Identify which cell holds the provided text, then report its [X, Y] central coordinate. 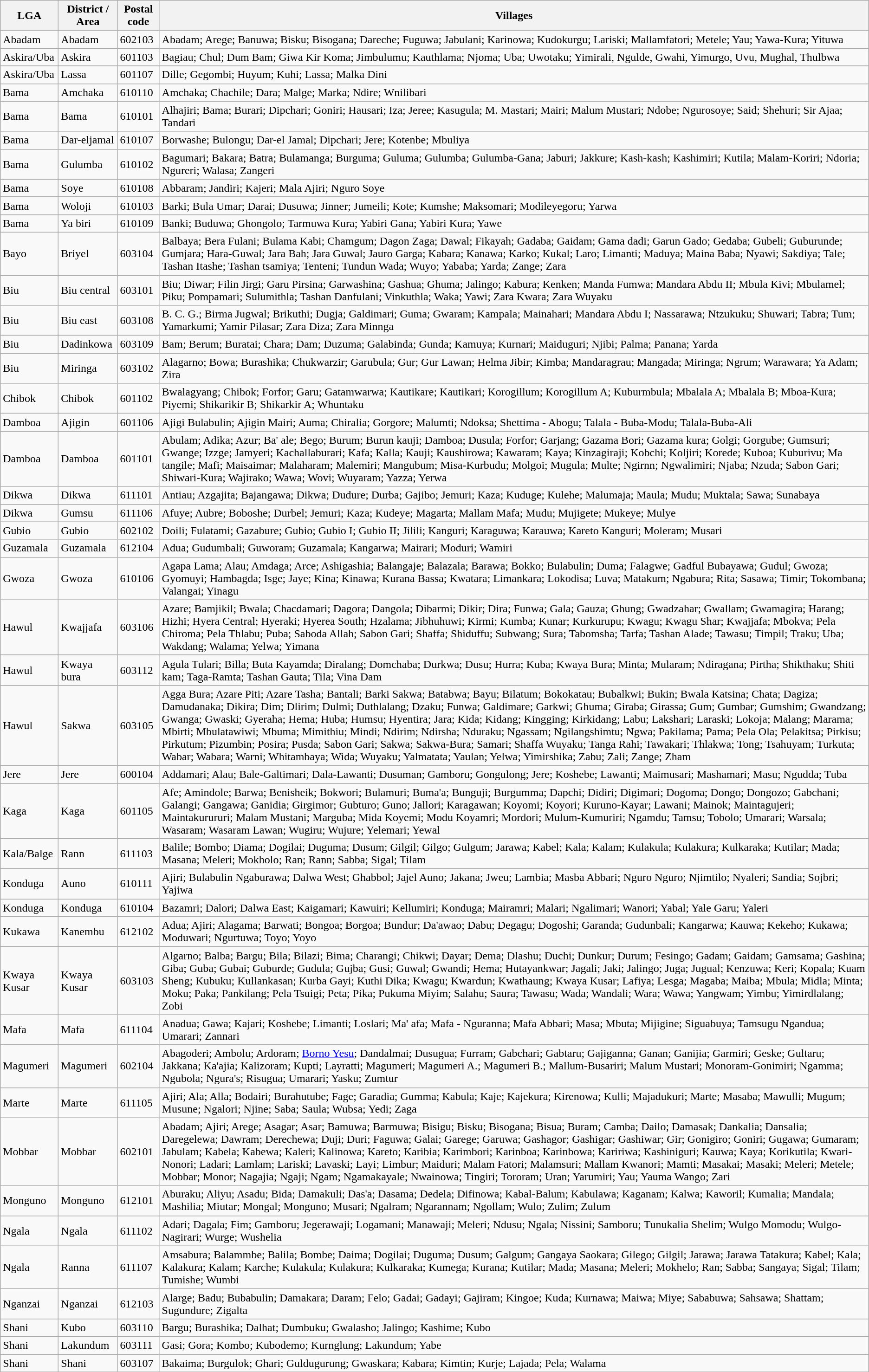
610108 [138, 188]
602104 [138, 1066]
601102 [138, 398]
601103 [138, 57]
602101 [138, 1152]
LGA [30, 16]
Dille; Gegombi; Huyum; Kuhi; Lassa; Malka Dini [514, 75]
602103 [138, 39]
603103 [138, 981]
Miringa [88, 369]
Adua; Gudumbali; Guworam; Guzamala; Kangarwa; Mairari; Moduri; Wamiri [514, 548]
612104 [138, 548]
Gumsu [88, 513]
611101 [138, 495]
Ajigi Bulabulin; Ajigin Mairi; Auma; Chiralia; Gorgore; Malumti; Ndoksa; Shettima - Abogu; Talala - Buba-Modu; Talala-Buba-Ali [514, 422]
612102 [138, 932]
Woloji [88, 206]
601107 [138, 75]
603104 [138, 253]
Gulumba [88, 164]
611106 [138, 513]
603109 [138, 344]
Gasi; Gora; Kombo; Kubodemo; Kurnglung; Lakundum; Yabe [514, 1345]
Kwaya bura [88, 670]
Bam; Berum; Buratai; Chara; Dam; Duzuma; Galabinda; Gunda; Kamuya; Kurnari; Maiduguri; Njibi; Palma; Panana; Yarda [514, 344]
Ranna [88, 1267]
611103 [138, 854]
603108 [138, 320]
Ya biri [88, 223]
Antiau; Azgajita; Bajangawa; Dikwa; Dudure; Durba; Gajibo; Jemuri; Kaza; Kuduge; Kulehe; Malumaja; Maula; Mudu; Muktala; Sawa; Sunabaya [514, 495]
Kala/Balge [30, 854]
610110 [138, 92]
610109 [138, 223]
Soye [88, 188]
601101 [138, 459]
Dar-eljamal [88, 140]
Barki; Bula Umar; Darai; Dusuwa; Jinner; Jumeili; Kote; Kumshe; Maksomari; Modileyegoru; Yarwa [514, 206]
Addamari; Alau; Bale-Galtimari; Dala-Lawanti; Dusuman; Gamboru; Gongulong; Jere; Koshebe; Lawanti; Maimusari; Mashamari; Masu; Ngudda; Tuba [514, 774]
603111 [138, 1345]
610101 [138, 116]
District / Area [88, 16]
Bazamri; Dalori; Dalwa East; Kaigamari; Kawuiri; Kellumiri; Konduga; Mairamri; Malari; Ngalimari; Wanori; Yabal; Yale Garu; Yaleri [514, 908]
610107 [138, 140]
Lakundum [88, 1345]
611102 [138, 1231]
611105 [138, 1103]
601105 [138, 811]
603110 [138, 1327]
601106 [138, 422]
Amchaka; Chachile; Dara; Malge; Marka; Ndire; Wnilibari [514, 92]
603106 [138, 628]
603105 [138, 725]
Dadinkowa [88, 344]
Auno [88, 884]
Postal code [138, 16]
Amchaka [88, 92]
Rann [88, 854]
Bakaima; Burgulok; Ghari; Guldugurung; Gwaskara; Kabara; Kimtin; Kurje; Lajada; Pela; Walama [514, 1363]
Kukawa [30, 932]
611104 [138, 1029]
612103 [138, 1303]
610106 [138, 578]
Borwashe; Bulongu; Dar-el Jamal; Dipchari; Jere; Kotenbe; Mbuliya [514, 140]
603112 [138, 670]
Abbaram; Jandiri; Kajeri; Mala Ajiri; Nguro Soye [514, 188]
Sakwa [88, 725]
610102 [138, 164]
610103 [138, 206]
Briyel [88, 253]
Alagarno; Bowa; Burashika; Chukwarzir; Garubula; Gur; Gur Lawan; Helma Jibir; Kimba; Mandaragrau; Mangada; Miringa; Ngrum; Warawara; Ya Adam; Zira [514, 369]
Ajigin [88, 422]
Villages [514, 16]
Doili; Fulatami; Gazabure; Gubio; Gubio I; Gubio II; Jilili; Kanguri; Karaguwa; Karauwa; Kareto Kanguri; Moleram; Musari [514, 531]
Lassa [88, 75]
Kanembu [88, 932]
Bargu; Burashika; Dalhat; Dumbuku; Gwalasho; Jalingo; Kashime; Kubo [514, 1327]
603107 [138, 1363]
602102 [138, 531]
Biu central [88, 290]
610104 [138, 908]
603102 [138, 369]
603101 [138, 290]
Bagiau; Chul; Dum Bam; Giwa Kir Koma; Jimbulumu; Kauthlama; Njoma; Uba; Uwotaku; Yimirali, Ngulde, Gwahi, Yimurgo, Uvu, Mughal, Thulbwa [514, 57]
611107 [138, 1267]
Afuye; Aubre; Boboshe; Durbel; Jemuri; Kaza; Kudeye; Magarta; Mallam Mafa; Mudu; Mujigete; Mukeye; Mulye [514, 513]
Banki; Buduwa; Ghongolo; Tarmuwa Kura; Yabiri Gana; Yabiri Kura; Yawe [514, 223]
610111 [138, 884]
Kubo [88, 1327]
612101 [138, 1200]
Kwajjafa [88, 628]
Bayo [30, 253]
Askira [88, 57]
Abadam; Arege; Banuwa; Bisku; Bisogana; Dareche; Fuguwa; Jabulani; Karinowa; Kudokurgu; Lariski; Mallamfatori; Metele; Yau; Yawa-Kura; Yituwa [514, 39]
600104 [138, 774]
Biu east [88, 320]
